From the cell containing the given text, extract its center point as [X, Y] coordinate. 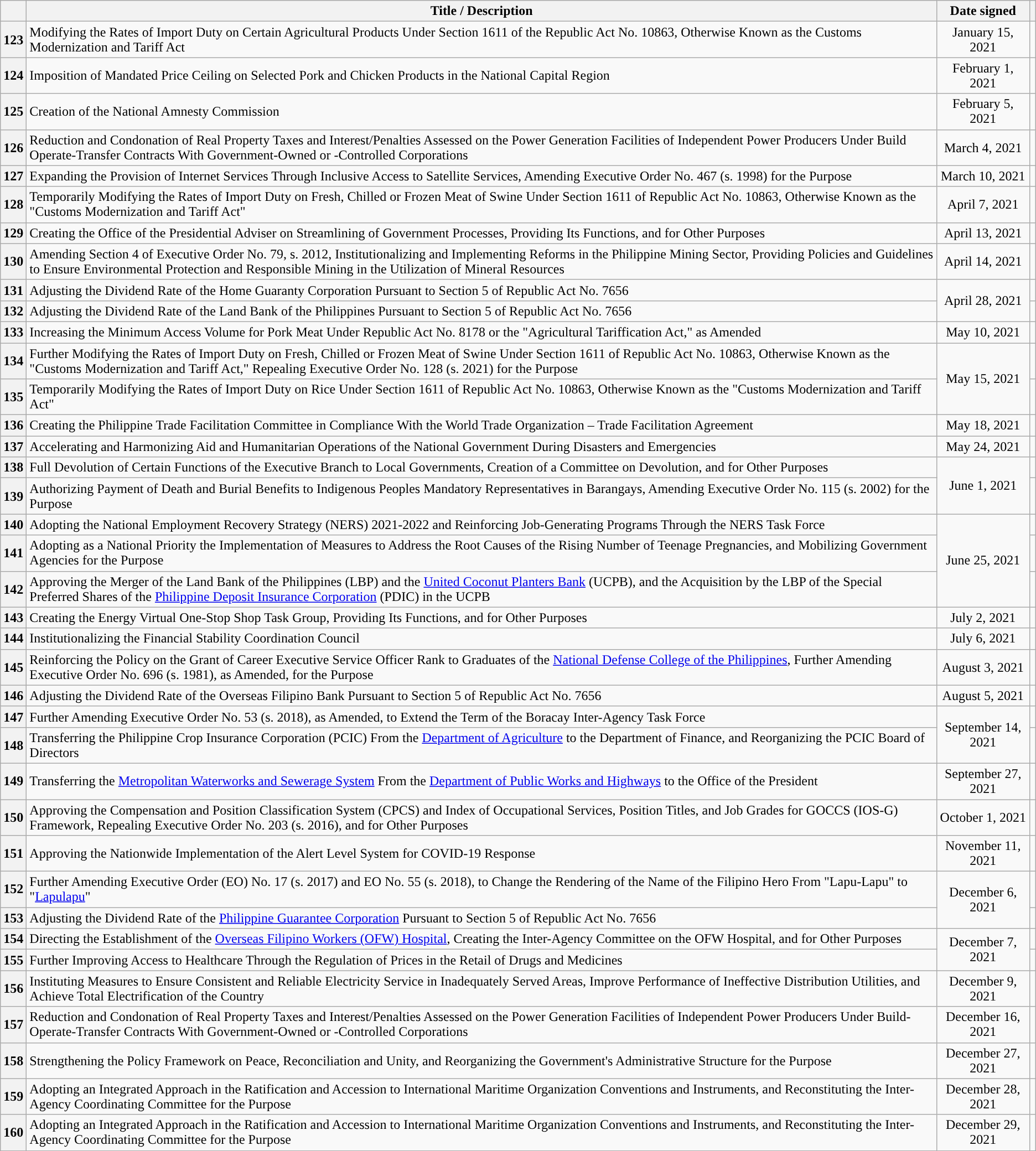
December 9, 2021 [983, 988]
138 [13, 468]
136 [13, 426]
August 3, 2021 [983, 667]
125 [13, 112]
April 28, 2021 [983, 300]
Transferring the Metropolitan Waterworks and Sewerage System From the Department of Public Works and Highways to the Office of the President [481, 781]
146 [13, 696]
October 1, 2021 [983, 817]
Further Amending Executive Order No. 53 (s. 2018), as Amended, to Extend the Term of the Boracay Inter-Agency Task Force [481, 717]
May 24, 2021 [983, 447]
December 7, 2021 [983, 950]
Title / Description [481, 11]
April 13, 2021 [983, 233]
159 [13, 1097]
147 [13, 717]
131 [13, 290]
128 [13, 205]
December 27, 2021 [983, 1060]
Full Devolution of Certain Functions of the Executive Branch to Local Governments, Creation of a Committee on Devolution, and for Other Purposes [481, 468]
Accelerating and Harmonizing Aid and Humanitarian Operations of the National Government During Disasters and Emergencies [481, 447]
Date signed [983, 11]
139 [13, 496]
123 [13, 40]
May 15, 2021 [983, 379]
137 [13, 447]
December 29, 2021 [983, 1132]
Adjusting the Dividend Rate of the Land Bank of the Philippines Pursuant to Section 5 of Republic Act No. 7656 [481, 311]
June 1, 2021 [983, 486]
142 [13, 589]
September 14, 2021 [983, 735]
140 [13, 525]
148 [13, 745]
Further Improving Access to Healthcare Through the Regulation of Prices in the Retail of Drugs and Medicines [481, 960]
March 4, 2021 [983, 147]
144 [13, 639]
149 [13, 781]
152 [13, 890]
February 1, 2021 [983, 75]
130 [13, 261]
129 [13, 233]
150 [13, 817]
Adjusting the Dividend Rate of the Home Guaranty Corporation Pursuant to Section 5 of Republic Act No. 7656 [481, 290]
157 [13, 1025]
Increasing the Minimum Access Volume for Pork Meat Under Republic Act No. 8178 or the "Agricultural Tariffication Act," as Amended [481, 332]
March 10, 2021 [983, 176]
May 18, 2021 [983, 426]
May 10, 2021 [983, 332]
January 15, 2021 [983, 40]
August 5, 2021 [983, 696]
143 [13, 618]
December 6, 2021 [983, 900]
153 [13, 918]
December 28, 2021 [983, 1097]
133 [13, 332]
December 16, 2021 [983, 1025]
Creating the Energy Virtual One-Stop Shop Task Group, Providing Its Functions, and for Other Purposes [481, 618]
July 6, 2021 [983, 639]
November 11, 2021 [983, 853]
151 [13, 853]
154 [13, 939]
135 [13, 397]
134 [13, 361]
126 [13, 147]
127 [13, 176]
156 [13, 988]
124 [13, 75]
April 7, 2021 [983, 205]
Adjusting the Dividend Rate of the Overseas Filipino Bank Pursuant to Section 5 of Republic Act No. 7656 [481, 696]
Institutionalizing the Financial Stability Coordination Council [481, 639]
July 2, 2021 [983, 618]
145 [13, 667]
June 25, 2021 [983, 561]
Creating the Office of the Presidential Adviser on Streamlining of Government Processes, Providing Its Functions, and for Other Purposes [481, 233]
Adopting the National Employment Recovery Strategy (NERS) 2021-2022 and Reinforcing Job-Generating Programs Through the NERS Task Force [481, 525]
141 [13, 553]
Adjusting the Dividend Rate of the Philippine Guarantee Corporation Pursuant to Section 5 of Republic Act No. 7656 [481, 918]
April 14, 2021 [983, 261]
Creating the Philippine Trade Facilitation Committee in Compliance With the World Trade Organization – Trade Facilitation Agreement [481, 426]
February 5, 2021 [983, 112]
155 [13, 960]
Creation of the National Amnesty Commission [481, 112]
Strengthening the Policy Framework on Peace, Reconciliation and Unity, and Reorganizing the Government's Administrative Structure for the Purpose [481, 1060]
158 [13, 1060]
Imposition of Mandated Price Ceiling on Selected Pork and Chicken Products in the National Capital Region [481, 75]
September 27, 2021 [983, 781]
Approving the Nationwide Implementation of the Alert Level System for COVID-19 Response [481, 853]
132 [13, 311]
160 [13, 1132]
